Determine the (x, y) coordinate at the center of the cell enclosing the given text.  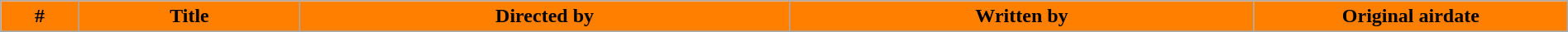
# (40, 16)
Written by (1022, 16)
Original airdate (1411, 16)
Directed by (545, 16)
Title (189, 16)
